Pinpoint the cell where the given text exists, returning its [X, Y] midpoint coordinate. 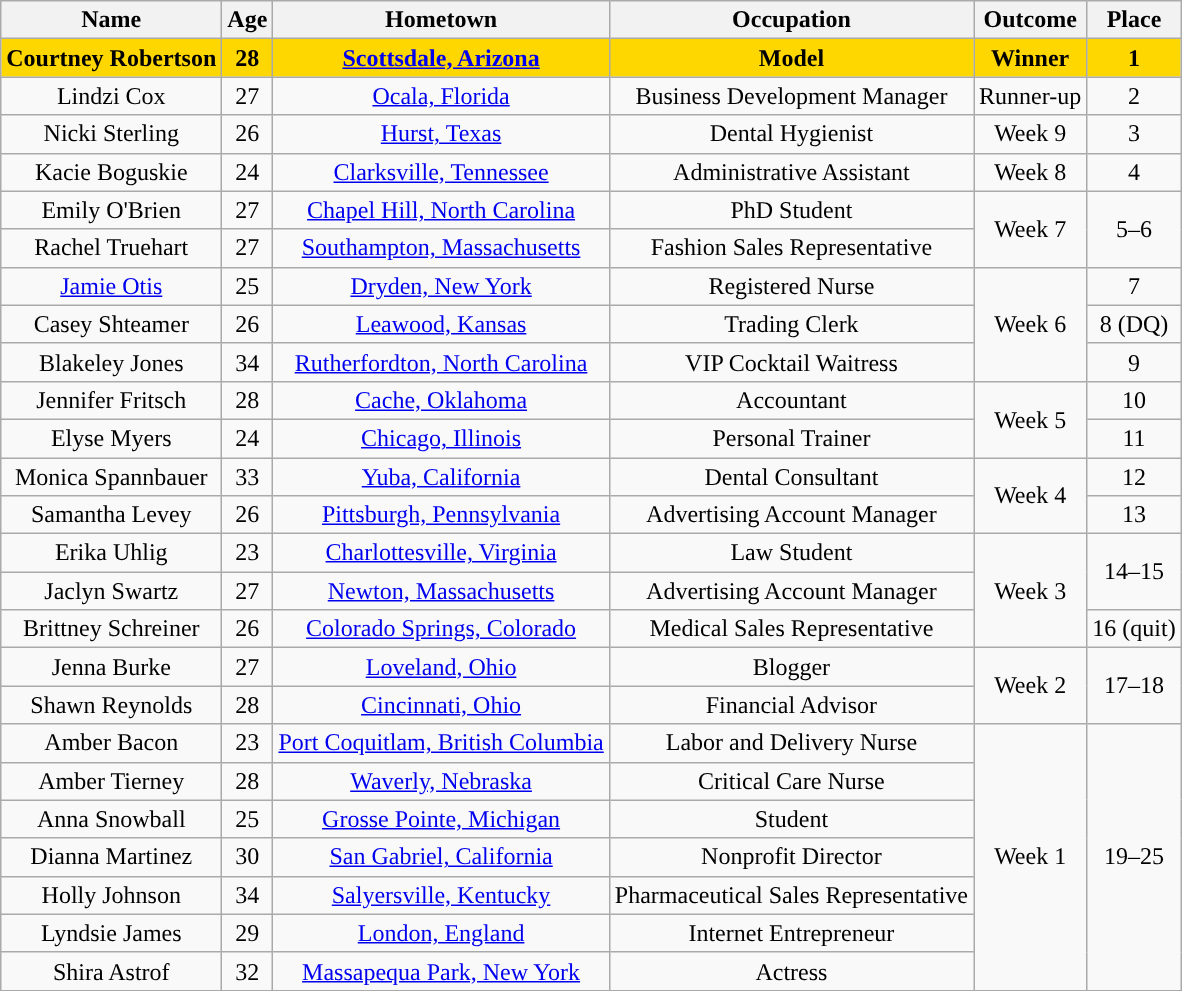
8 (DQ) [1134, 324]
Clarksville, Tennessee [441, 172]
9 [1134, 362]
4 [1134, 172]
33 [248, 477]
Erika Uhlig [112, 553]
16 (quit) [1134, 629]
Week 6 [1030, 324]
Week 8 [1030, 172]
Courtney Robertson [112, 58]
London, England [441, 933]
Rachel Truehart [112, 248]
Accountant [791, 400]
Grosse Pointe, Michigan [441, 819]
19–25 [1134, 857]
Shawn Reynolds [112, 705]
Colorado Springs, Colorado [441, 629]
Medical Sales Representative [791, 629]
Scottsdale, Arizona [441, 58]
30 [248, 857]
Winner [1030, 58]
Dental Hygienist [791, 134]
Leawood, Kansas [441, 324]
Occupation [791, 20]
Samantha Levey [112, 515]
Fashion Sales Representative [791, 248]
1 [1134, 58]
Business Development Manager [791, 96]
Newton, Massachusetts [441, 591]
Blakeley Jones [112, 362]
Nonprofit Director [791, 857]
Model [791, 58]
Jaclyn Swartz [112, 591]
Week 7 [1030, 229]
13 [1134, 515]
Cache, Oklahoma [441, 400]
Law Student [791, 553]
Registered Nurse [791, 286]
Internet Entrepreneur [791, 933]
Monica Spannbauer [112, 477]
Port Coquitlam, British Columbia [441, 743]
Week 1 [1030, 857]
Amber Tierney [112, 781]
Ocala, Florida [441, 96]
Personal Trainer [791, 438]
Lindzi Cox [112, 96]
Emily O'Brien [112, 210]
Dryden, New York [441, 286]
Week 3 [1030, 591]
Waverly, Nebraska [441, 781]
Age [248, 20]
Salyersville, Kentucky [441, 895]
Hurst, Texas [441, 134]
Chicago, Illinois [441, 438]
Administrative Assistant [791, 172]
Lyndsie James [112, 933]
San Gabriel, California [441, 857]
2 [1134, 96]
Student [791, 819]
Holly Johnson [112, 895]
7 [1134, 286]
Nicki Sterling [112, 134]
Name [112, 20]
Critical Care Nurse [791, 781]
Kacie Boguskie [112, 172]
5–6 [1134, 229]
Pittsburgh, Pennsylvania [441, 515]
Week 2 [1030, 686]
Anna Snowball [112, 819]
Chapel Hill, North Carolina [441, 210]
Actress [791, 971]
Casey Shteamer [112, 324]
32 [248, 971]
Week 5 [1030, 419]
Amber Bacon [112, 743]
29 [248, 933]
Jennifer Fritsch [112, 400]
Place [1134, 20]
10 [1134, 400]
Rutherfordton, North Carolina [441, 362]
Jenna Burke [112, 667]
Trading Clerk [791, 324]
Elyse Myers [112, 438]
Jamie Otis [112, 286]
Financial Advisor [791, 705]
VIP Cocktail Waitress [791, 362]
Brittney Schreiner [112, 629]
Dianna Martinez [112, 857]
11 [1134, 438]
Pharmaceutical Sales Representative [791, 895]
Southampton, Massachusetts [441, 248]
PhD Student [791, 210]
Loveland, Ohio [441, 667]
Charlottesville, Virginia [441, 553]
Week 4 [1030, 496]
14–15 [1134, 572]
Shira Astrof [112, 971]
Week 9 [1030, 134]
Massapequa Park, New York [441, 971]
12 [1134, 477]
3 [1134, 134]
Hometown [441, 20]
Dental Consultant [791, 477]
Yuba, California [441, 477]
Labor and Delivery Nurse [791, 743]
Outcome [1030, 20]
Blogger [791, 667]
Runner-up [1030, 96]
17–18 [1134, 686]
Cincinnati, Ohio [441, 705]
